Search for the cell housing the specified text and yield its (X, Y) center coordinate. 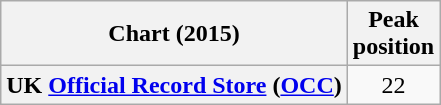
Peakposition (393, 34)
22 (393, 85)
Chart (2015) (174, 34)
UK Official Record Store (OCC) (174, 85)
